Output the (X, Y) coordinate of the center of the cell containing the given text.  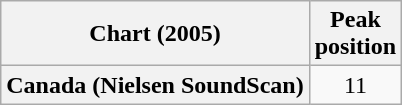
11 (355, 85)
Chart (2005) (155, 34)
Canada (Nielsen SoundScan) (155, 85)
Peakposition (355, 34)
